Find where the given text appears and provide that cell's center as [X, Y] coordinate. 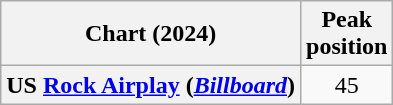
US Rock Airplay (Billboard) [151, 85]
Peakposition [347, 34]
45 [347, 85]
Chart (2024) [151, 34]
